From the cell containing the given text, extract its center point as (X, Y) coordinate. 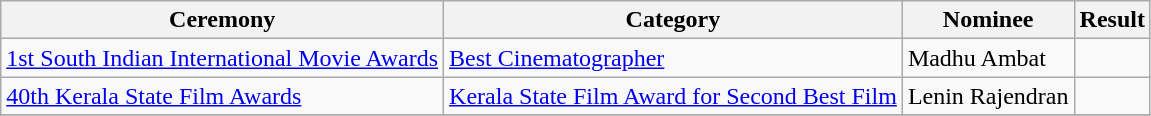
Result (1112, 20)
1st South Indian International Movie Awards (222, 58)
Kerala State Film Award for Second Best Film (674, 96)
Madhu Ambat (988, 58)
Lenin Rajendran (988, 96)
40th Kerala State Film Awards (222, 96)
Nominee (988, 20)
Category (674, 20)
Ceremony (222, 20)
Best Cinematographer (674, 58)
